Capture the cell that displays the provided text and extract its (x, y) central coordinate. 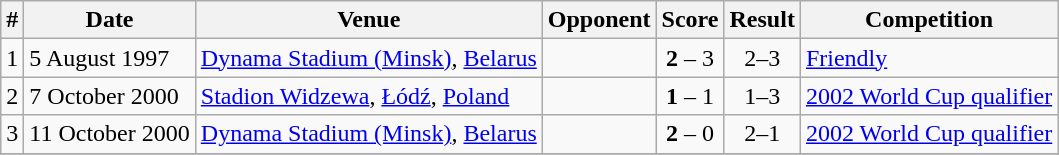
5 August 1997 (110, 58)
Score (690, 20)
1–3 (762, 96)
2–3 (762, 58)
1 (12, 58)
Date (110, 20)
2 – 3 (690, 58)
# (12, 20)
3 (12, 134)
11 October 2000 (110, 134)
2 (12, 96)
2 – 0 (690, 134)
Competition (928, 20)
Result (762, 20)
1 – 1 (690, 96)
Stadion Widzewa, Łódź, Poland (368, 96)
Friendly (928, 58)
Venue (368, 20)
7 October 2000 (110, 96)
2–1 (762, 134)
Opponent (599, 20)
